For the text-containing cell, return its midpoint in [x, y] coordinate format. 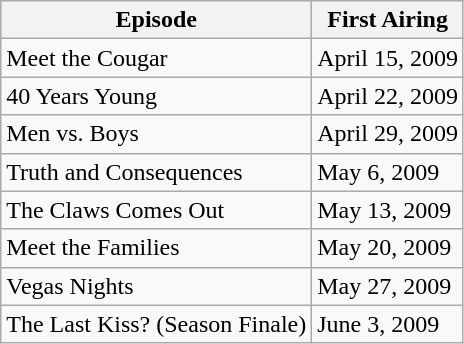
April 15, 2009 [388, 58]
May 20, 2009 [388, 248]
Vegas Nights [156, 286]
The Last Kiss? (Season Finale) [156, 324]
April 22, 2009 [388, 96]
May 6, 2009 [388, 172]
First Airing [388, 20]
Episode [156, 20]
Truth and Consequences [156, 172]
May 13, 2009 [388, 210]
The Claws Comes Out [156, 210]
Meet the Families [156, 248]
Men vs. Boys [156, 134]
May 27, 2009 [388, 286]
Meet the Cougar [156, 58]
June 3, 2009 [388, 324]
April 29, 2009 [388, 134]
40 Years Young [156, 96]
